Return [x, y] of the center of cell containing provided text 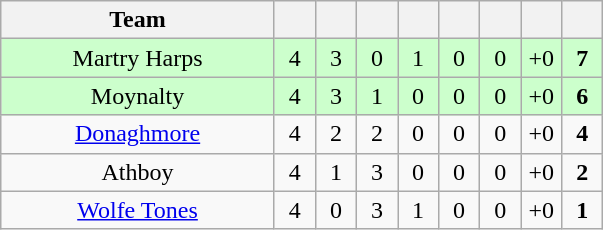
Donaghmore [138, 134]
Martry Harps [138, 58]
Athboy [138, 172]
6 [582, 96]
Wolfe Tones [138, 210]
Team [138, 20]
Moynalty [138, 96]
7 [582, 58]
